Identify which cell holds the provided text, then report its (x, y) central coordinate. 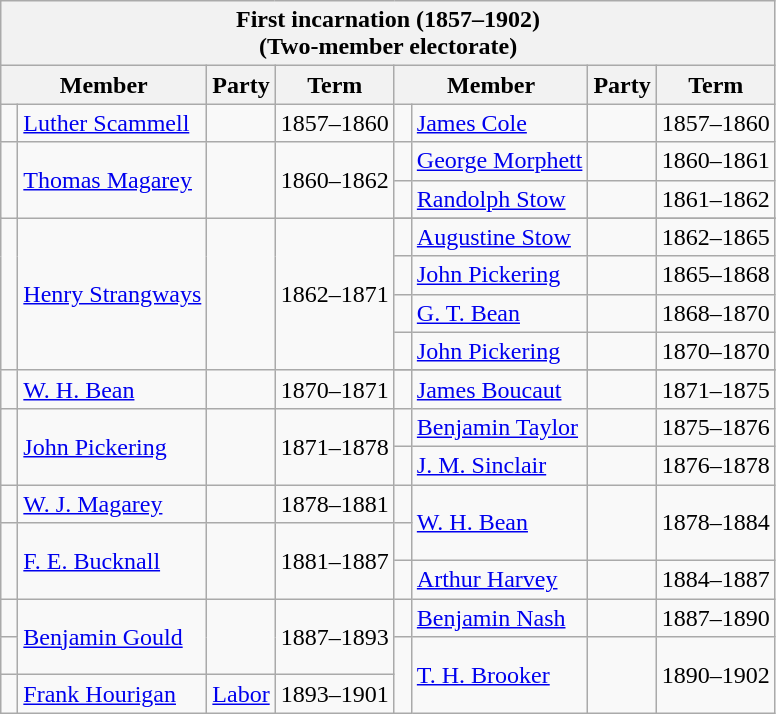
1862–1871 (334, 294)
1876–1878 (716, 465)
1868–1870 (716, 313)
Benjamin Gould (112, 637)
1884–1887 (716, 580)
1865–1868 (716, 275)
Augustine Stow (500, 237)
1862–1865 (716, 237)
First incarnation (1857–1902)(Two-member electorate) (388, 34)
James Cole (500, 123)
1870–1870 (716, 351)
1878–1881 (334, 503)
Frank Hourigan (112, 694)
1861–1862 (716, 199)
1860–1862 (334, 180)
1875–1876 (716, 427)
1887–1890 (716, 618)
Benjamin Taylor (500, 427)
Thomas Magarey (112, 180)
1871–1875 (716, 389)
1881–1887 (334, 561)
Randolph Stow (500, 199)
1893–1901 (334, 694)
1871–1878 (334, 446)
Luther Scammell (112, 123)
1878–1884 (716, 522)
George Morphett (500, 161)
W. J. Magarey (112, 503)
T. H. Brooker (500, 675)
J. M. Sinclair (500, 465)
1890–1902 (716, 675)
1887–1893 (334, 637)
Labor (241, 694)
1860–1861 (716, 161)
James Boucaut (500, 389)
F. E. Bucknall (112, 561)
Arthur Harvey (500, 580)
Benjamin Nash (500, 618)
G. T. Bean (500, 313)
Henry Strangways (112, 294)
1870–1871 (334, 389)
